Provide the (x, y) coordinate of the cell's center where the given text is located.  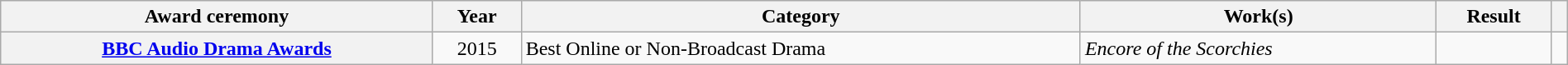
Best Online or Non-Broadcast Drama (801, 48)
Encore of the Scorchies (1259, 48)
2015 (476, 48)
Result (1494, 17)
Work(s) (1259, 17)
Category (801, 17)
Year (476, 17)
Award ceremony (217, 17)
BBC Audio Drama Awards (217, 48)
